Find where the given text appears and provide that cell's center as (X, Y) coordinate. 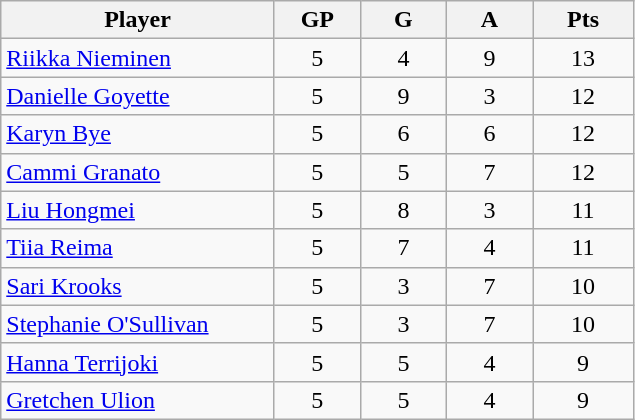
Sari Krooks (138, 286)
Karyn Bye (138, 134)
A (489, 20)
Player (138, 20)
Pts (582, 20)
Riikka Nieminen (138, 58)
Gretchen Ulion (138, 400)
8 (403, 210)
Tiia Reima (138, 248)
Stephanie O'Sullivan (138, 324)
Cammi Granato (138, 172)
Hanna Terrijoki (138, 362)
13 (582, 58)
G (403, 20)
Danielle Goyette (138, 96)
Liu Hongmei (138, 210)
GP (317, 20)
